Output the [x, y] coordinate of the center of the cell containing the given text.  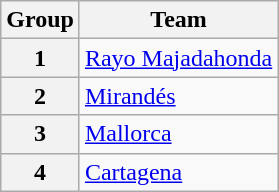
Rayo Majadahonda [178, 58]
Mallorca [178, 134]
3 [40, 134]
Group [40, 20]
Team [178, 20]
2 [40, 96]
Cartagena [178, 172]
1 [40, 58]
Mirandés [178, 96]
4 [40, 172]
